Locate the cell with the specified text and output its [x, y] center coordinate. 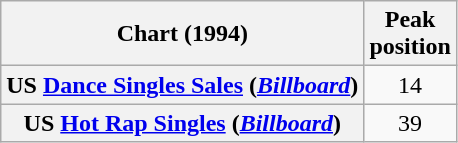
14 [410, 85]
39 [410, 123]
US Hot Rap Singles (Billboard) [182, 123]
Chart (1994) [182, 34]
Peakposition [410, 34]
US Dance Singles Sales (Billboard) [182, 85]
